Provide the (x, y) coordinate of the cell's center where the given text is located.  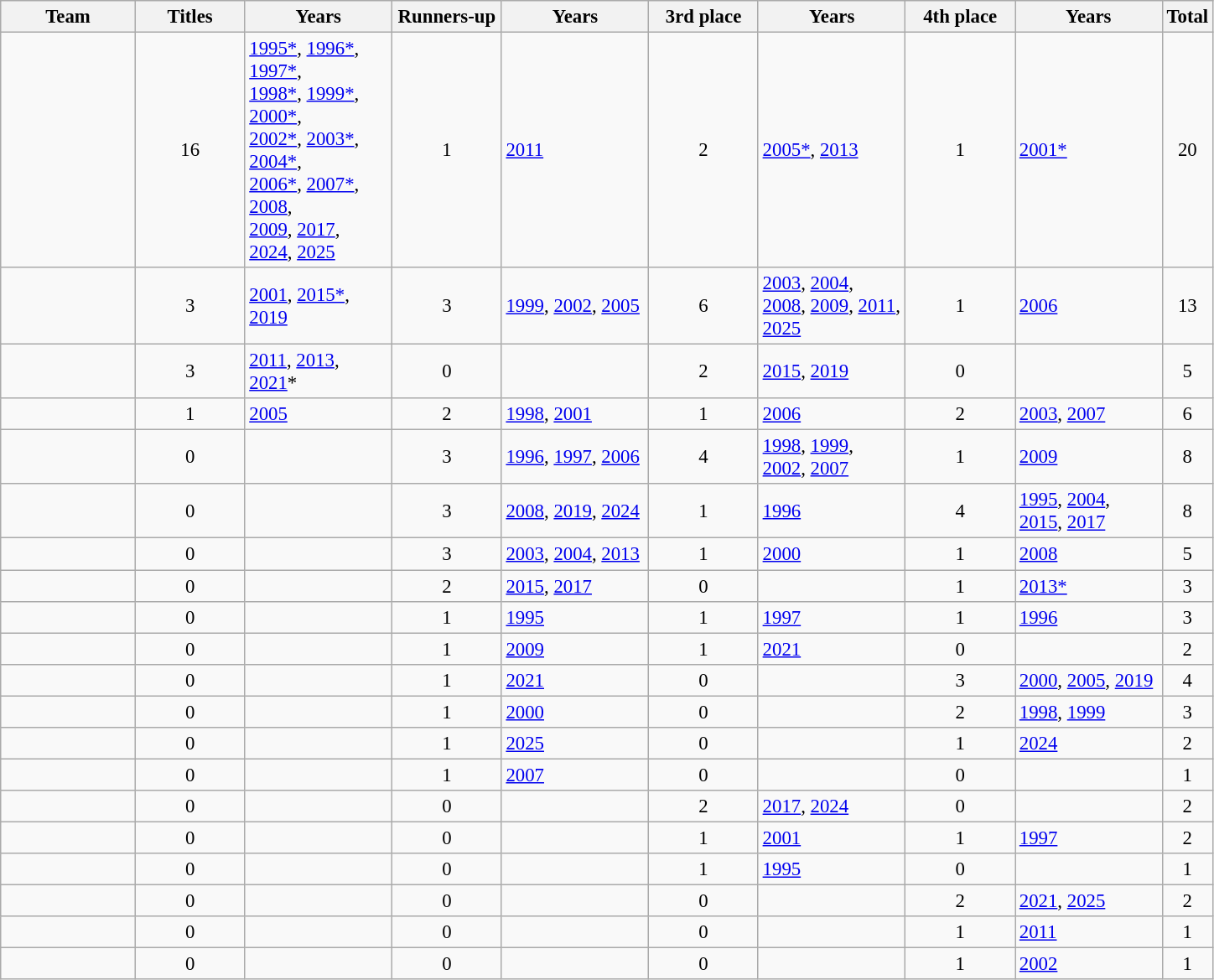
1996, 1997, 2006 (575, 458)
13 (1187, 306)
2015, 2019 (832, 372)
4th place (961, 17)
2003, 2004, 2008, 2009, 2011, 2025 (832, 306)
Team (69, 17)
2017, 2024 (832, 806)
2021, 2025 (1088, 901)
2001 (832, 837)
Total (1187, 17)
2000, 2005, 2019 (1088, 680)
3rd place (704, 17)
2024 (1088, 744)
2008 (1088, 554)
2003, 2004, 2013 (575, 554)
16 (189, 151)
2003, 2007 (1088, 414)
2002 (1088, 964)
2008, 2019, 2024 (575, 511)
1998, 1999, 2002, 2007 (832, 458)
2005*, 2013 (832, 151)
2001, 2015*, 2019 (319, 306)
2013* (1088, 586)
2005 (319, 414)
1995*, 1996*, 1997*,1998*, 1999*, 2000*,2002*, 2003*, 2004*,2006*, 2007*, 2008,2009, 2017, 2024, 2025 (319, 151)
20 (1187, 151)
1999, 2002, 2005 (575, 306)
Titles (189, 17)
1998, 1999 (1088, 712)
2011, 2013, 2021* (319, 372)
2001* (1088, 151)
2015, 2017 (575, 586)
1995, 2004, 2015, 2017 (1088, 511)
2025 (575, 744)
Runners-up (448, 17)
2007 (575, 775)
1998, 2001 (575, 414)
